Detect which cell encompasses the target text, then output its (x, y) center coordinate. 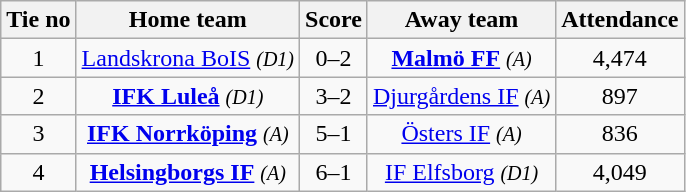
IF Elfsborg (D1) (461, 172)
Score (334, 20)
2 (38, 96)
Home team (188, 20)
Djurgårdens IF (A) (461, 96)
Away team (461, 20)
Attendance (620, 20)
4,049 (620, 172)
4 (38, 172)
6–1 (334, 172)
Tie no (38, 20)
Östers IF (A) (461, 134)
897 (620, 96)
5–1 (334, 134)
4,474 (620, 58)
Malmö FF (A) (461, 58)
Helsingborgs IF (A) (188, 172)
3–2 (334, 96)
IFK Luleå (D1) (188, 96)
Landskrona BoIS (D1) (188, 58)
IFK Norrköping (A) (188, 134)
1 (38, 58)
836 (620, 134)
0–2 (334, 58)
3 (38, 134)
